For the text-containing cell, return its midpoint in (X, Y) coordinate format. 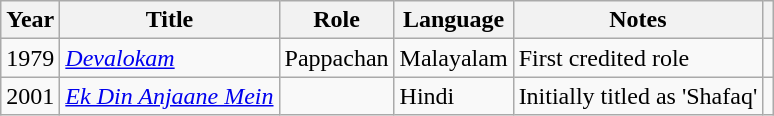
Malayalam (454, 58)
Role (336, 20)
Year (30, 20)
Pappachan (336, 58)
2001 (30, 96)
Notes (638, 20)
Initially titled as 'Shafaq' (638, 96)
Title (170, 20)
Language (454, 20)
Devalokam (170, 58)
1979 (30, 58)
Hindi (454, 96)
First credited role (638, 58)
Ek Din Anjaane Mein (170, 96)
